Search for the cell housing the specified text and yield its (x, y) center coordinate. 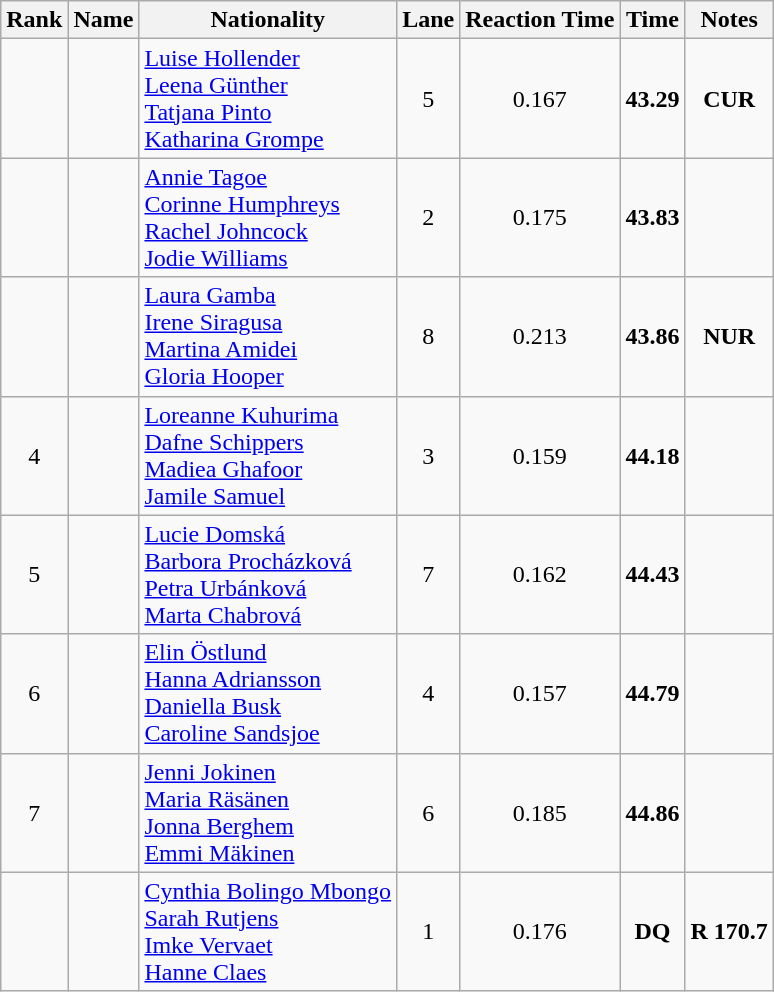
8 (428, 336)
43.29 (652, 98)
0.176 (540, 932)
0.185 (540, 812)
NUR (729, 336)
Lucie DomskáBarbora ProcházkováPetra UrbánkováMarta Chabrová (268, 574)
0.175 (540, 218)
0.162 (540, 574)
2 (428, 218)
0.213 (540, 336)
3 (428, 456)
1 (428, 932)
0.157 (540, 694)
Luise HollenderLeena GüntherTatjana PintoKatharina Grompe (268, 98)
44.18 (652, 456)
Elin ÖstlundHanna AdrianssonDaniella BuskCaroline Sandsjoe (268, 694)
R 170.7 (729, 932)
Cynthia Bolingo MbongoSarah RutjensImke VervaetHanne Claes (268, 932)
44.79 (652, 694)
Rank (34, 20)
Laura GambaIrene SiragusaMartina AmideiGloria Hooper (268, 336)
0.159 (540, 456)
Time (652, 20)
Annie TagoeCorinne HumphreysRachel JohncockJodie Williams (268, 218)
Jenni JokinenMaria RäsänenJonna BerghemEmmi Mäkinen (268, 812)
Name (104, 20)
44.86 (652, 812)
Notes (729, 20)
CUR (729, 98)
43.83 (652, 218)
DQ (652, 932)
Reaction Time (540, 20)
Loreanne KuhurimaDafne SchippersMadiea GhafoorJamile Samuel (268, 456)
43.86 (652, 336)
Nationality (268, 20)
Lane (428, 20)
0.167 (540, 98)
44.43 (652, 574)
